For the text-containing cell, return its midpoint in (x, y) coordinate format. 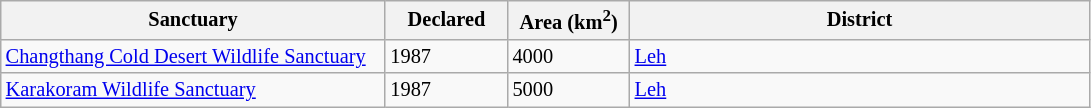
Karakoram Wildlife Sanctuary (194, 90)
Area (km2) (569, 20)
Changthang Cold Desert Wildlife Sanctuary (194, 56)
Sanctuary (194, 20)
5000 (569, 90)
4000 (569, 56)
Declared (446, 20)
District (860, 20)
